Capture the cell that displays the provided text and extract its (X, Y) central coordinate. 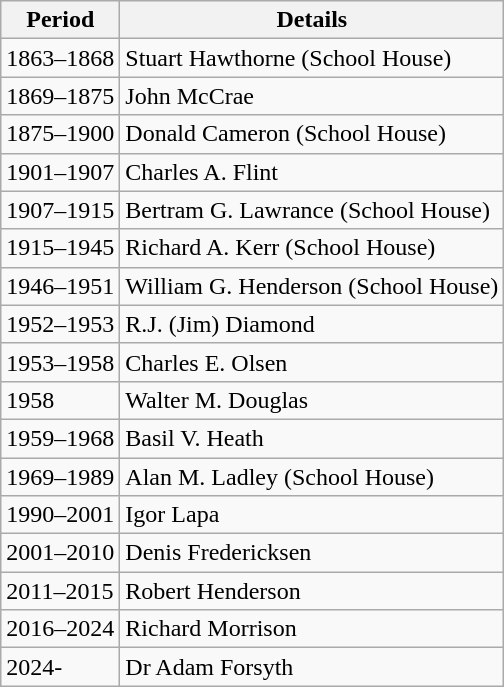
1907–1915 (60, 210)
Dr Adam Forsyth (312, 667)
Richard A. Kerr (School House) (312, 248)
Period (60, 20)
Bertram G. Lawrance (School House) (312, 210)
Richard Morrison (312, 629)
1958 (60, 400)
Charles E. Olsen (312, 362)
1863–1868 (60, 58)
1953–1958 (60, 362)
1901–1907 (60, 172)
John McCrae (312, 96)
1959–1968 (60, 438)
Walter M. Douglas (312, 400)
1869–1875 (60, 96)
1990–2001 (60, 515)
1952–1953 (60, 324)
William G. Henderson (School House) (312, 286)
Charles A. Flint (312, 172)
2001–2010 (60, 553)
Alan M. Ladley (School House) (312, 477)
1946–1951 (60, 286)
Basil V. Heath (312, 438)
1969–1989 (60, 477)
2024- (60, 667)
1915–1945 (60, 248)
R.J. (Jim) Diamond (312, 324)
Donald Cameron (School House) (312, 134)
Denis Fredericksen (312, 553)
2016–2024 (60, 629)
2011–2015 (60, 591)
Robert Henderson (312, 591)
Details (312, 20)
Igor Lapa (312, 515)
Stuart Hawthorne (School House) (312, 58)
1875–1900 (60, 134)
